Output the (X, Y) coordinate of the center of the cell containing the given text.  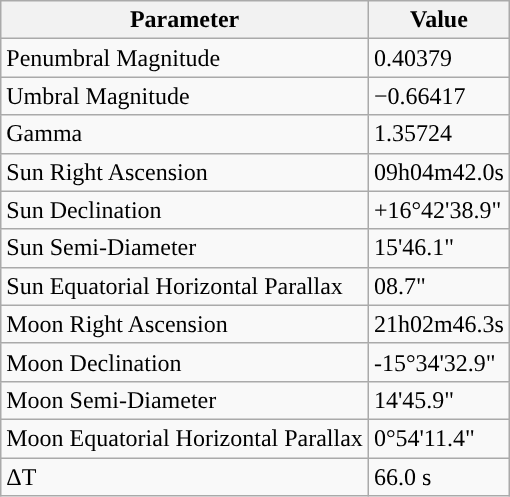
Gamma (185, 134)
Sun Semi-Diameter (185, 248)
ΔT (185, 477)
Moon Declination (185, 362)
Sun Equatorial Horizontal Parallax (185, 286)
21h02m46.3s (438, 324)
08.7" (438, 286)
0.40379 (438, 58)
+16°42'38.9" (438, 210)
Sun Declination (185, 210)
14'45.9" (438, 400)
Penumbral Magnitude (185, 58)
15'46.1" (438, 248)
−0.66417 (438, 96)
Value (438, 20)
Umbral Magnitude (185, 96)
Moon Equatorial Horizontal Parallax (185, 438)
Moon Right Ascension (185, 324)
0°54'11.4" (438, 438)
1.35724 (438, 134)
66.0 s (438, 477)
09h04m42.0s (438, 172)
-15°34'32.9" (438, 362)
Sun Right Ascension (185, 172)
Moon Semi-Diameter (185, 400)
Parameter (185, 20)
